Scan for the cell matching the given text and deliver its (X, Y) coordinate at center. 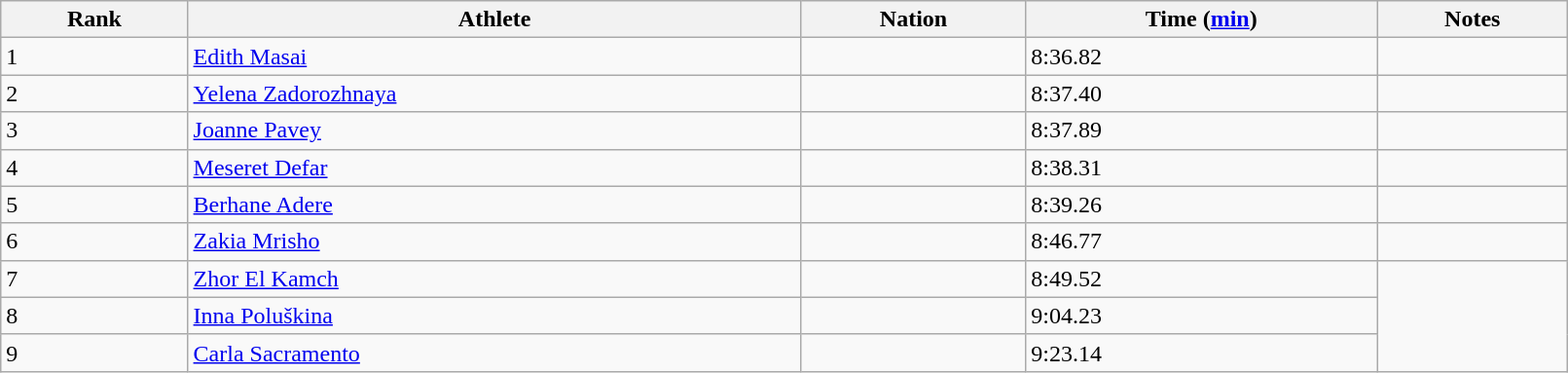
3 (94, 131)
Berhane Adere (494, 205)
Inna Poluškina (494, 316)
Joanne Pavey (494, 131)
Zhor El Kamch (494, 279)
Nation (913, 19)
9 (94, 353)
7 (94, 279)
2 (94, 93)
Time (min) (1201, 19)
8:46.77 (1201, 242)
Notes (1473, 19)
Yelena Zadorozhnaya (494, 93)
8:39.26 (1201, 205)
9:04.23 (1201, 316)
8:37.40 (1201, 93)
Edith Masai (494, 56)
Carla Sacramento (494, 353)
5 (94, 205)
8:37.89 (1201, 131)
Athlete (494, 19)
8:36.82 (1201, 56)
4 (94, 168)
8:49.52 (1201, 279)
8:38.31 (1201, 168)
1 (94, 56)
8 (94, 316)
Rank (94, 19)
Meseret Defar (494, 168)
6 (94, 242)
9:23.14 (1201, 353)
Zakia Mrisho (494, 242)
